Pinpoint the cell where the given text exists, returning its [x, y] midpoint coordinate. 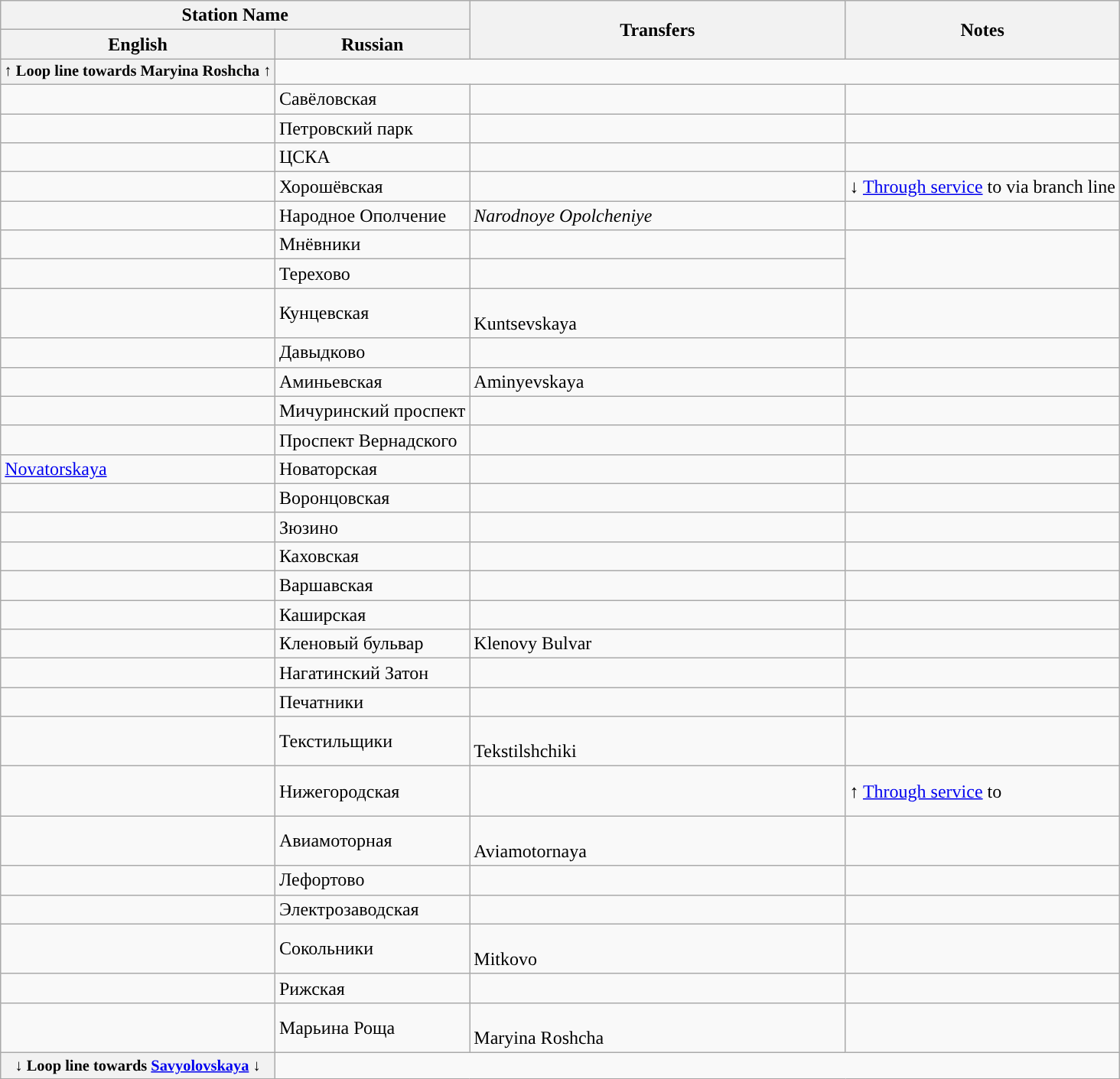
↑ Loop line towards Maryina Roshcha ↑ [138, 72]
↓ Through service to via branch line [982, 187]
Кунцевская [372, 314]
Aviamotornaya [658, 841]
Narodnoye Opolcheniye [658, 216]
Воронцовская [372, 498]
Kuntsevskaya [658, 314]
Лефортово [372, 880]
Петровский парк [372, 128]
Aminyevskaya [658, 382]
↓ Loop line towards Savyolovskaya ↓ [138, 1065]
Каховская [372, 556]
↑ Through service to [982, 791]
Рижская [372, 988]
Давыдково [372, 353]
Хорошёвская [372, 187]
Mitkovo [658, 948]
Аминьевская [372, 382]
Варшавская [372, 586]
English [138, 44]
Зюзино [372, 527]
Klenovy Bulvar [658, 644]
Текстильщики [372, 742]
Station Name [236, 15]
Печатники [372, 702]
Народное Ополчение [372, 216]
Нагатинский Затон [372, 673]
Марьина Роща [372, 1028]
Tekstilshchiki [658, 742]
Notes [982, 30]
Каширская [372, 615]
Савёловская [372, 99]
Мичуринский проспект [372, 411]
Transfers [658, 30]
Russian [372, 44]
Нижегородская [372, 791]
Мнёвники [372, 245]
Авиамоторная [372, 841]
ЦСКА [372, 158]
Сокольники [372, 948]
Электрозаводская [372, 909]
Maryina Roshcha [658, 1028]
Новаторская [372, 469]
Novatorskaya [138, 469]
Терехово [372, 274]
Проспект Вернадского [372, 440]
Кленовый бульвар [372, 644]
